Find where the given text appears and provide that cell's center as [X, Y] coordinate. 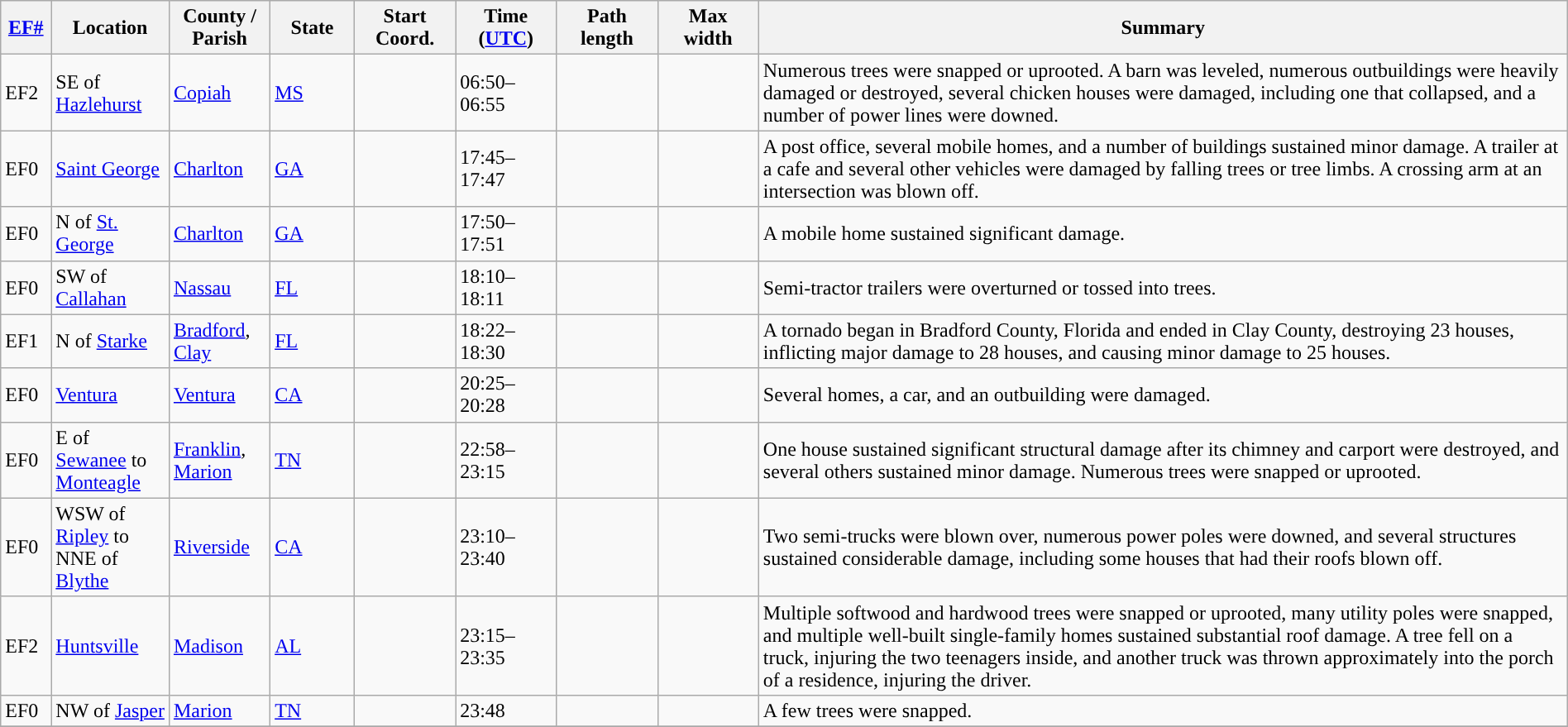
Huntsville [111, 645]
SW of Callahan [111, 288]
06:50–06:55 [506, 93]
Summary [1163, 28]
Start Coord. [404, 28]
Riverside [219, 548]
EF1 [26, 341]
Location [111, 28]
MS [313, 93]
E of Sewanee to Monteagle [111, 460]
Marion [219, 710]
Copiah [219, 93]
N of St. George [111, 233]
NW of Jasper [111, 710]
Max width [708, 28]
Madison [219, 645]
18:10–18:11 [506, 288]
AL [313, 645]
A few trees were snapped. [1163, 710]
Nassau [219, 288]
23:15–23:35 [506, 645]
Path length [607, 28]
17:50–17:51 [506, 233]
Franklin, Marion [219, 460]
18:22–18:30 [506, 341]
Saint George [111, 169]
Bradford, Clay [219, 341]
Time (UTC) [506, 28]
22:58–23:15 [506, 460]
Several homes, a car, and an outbuilding were damaged. [1163, 395]
20:25–20:28 [506, 395]
17:45–17:47 [506, 169]
WSW of Ripley to NNE of Blythe [111, 548]
Semi-tractor trailers were overturned or tossed into trees. [1163, 288]
State [313, 28]
N of Starke [111, 341]
County / Parish [219, 28]
23:10–23:40 [506, 548]
SE of Hazlehurst [111, 93]
23:48 [506, 710]
A mobile home sustained significant damage. [1163, 233]
EF# [26, 28]
